Return [X, Y] of the center of cell containing provided text 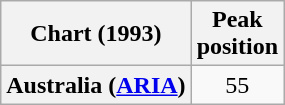
Peakposition [237, 34]
Australia (ARIA) [96, 85]
Chart (1993) [96, 34]
55 [237, 85]
